Scan for the cell matching the given text and deliver its (x, y) coordinate at center. 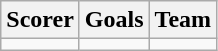
Scorer (40, 20)
Team (183, 20)
Goals (114, 20)
